Locate the cell with the specified text and output its (x, y) center coordinate. 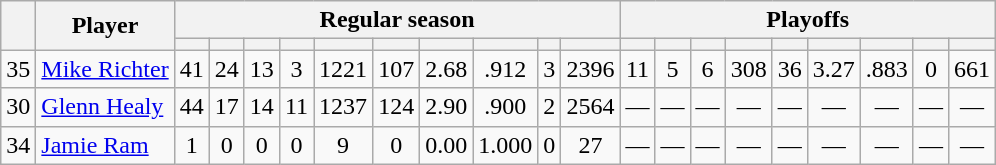
Regular season (397, 20)
27 (590, 145)
36 (790, 69)
308 (748, 69)
2564 (590, 107)
.912 (506, 69)
35 (18, 69)
Glenn Healy (105, 107)
1221 (344, 69)
.900 (506, 107)
2.68 (446, 69)
30 (18, 107)
41 (192, 69)
44 (192, 107)
1237 (344, 107)
Playoffs (808, 20)
3.27 (834, 69)
.883 (886, 69)
6 (708, 69)
13 (262, 69)
Jamie Ram (105, 145)
2396 (590, 69)
Mike Richter (105, 69)
5 (672, 69)
0.00 (446, 145)
9 (344, 145)
1 (192, 145)
107 (396, 69)
1.000 (506, 145)
34 (18, 145)
661 (972, 69)
2 (550, 107)
17 (226, 107)
2.90 (446, 107)
Player (105, 26)
124 (396, 107)
24 (226, 69)
14 (262, 107)
